Return the (X, Y) coordinate for the center point of the cell that contains the specified text.  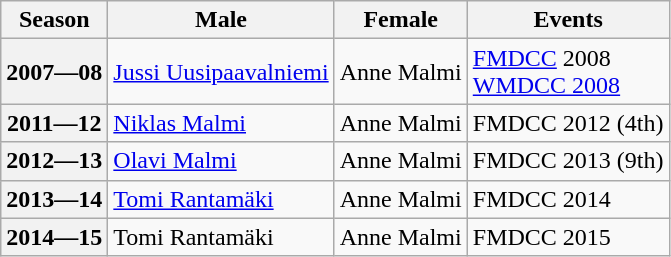
Female (400, 20)
2013—14 (54, 199)
FMDCC 2014 (568, 199)
Events (568, 20)
FMDCC 2012 (4th) (568, 123)
2014—15 (54, 237)
Jussi Uusipaavalniemi (221, 72)
FMDCC 2015 (568, 237)
Olavi Malmi (221, 161)
Male (221, 20)
Season (54, 20)
2012—13 (54, 161)
FMDCC 2008 WMDCC 2008 (568, 72)
FMDCC 2013 (9th) (568, 161)
2007—08 (54, 72)
2011—12 (54, 123)
Niklas Malmi (221, 123)
